Search for the cell housing the specified text and yield its (x, y) center coordinate. 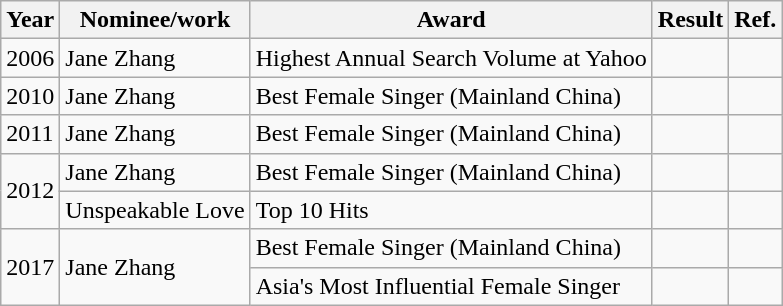
Result (690, 20)
2006 (30, 58)
Asia's Most Influential Female Singer (451, 286)
2011 (30, 134)
2017 (30, 267)
Top 10 Hits (451, 210)
Unspeakable Love (155, 210)
Award (451, 20)
2012 (30, 191)
Year (30, 20)
Highest Annual Search Volume at Yahoo (451, 58)
2010 (30, 96)
Ref. (756, 20)
Nominee/work (155, 20)
